For the text-containing cell, return its midpoint in (x, y) coordinate format. 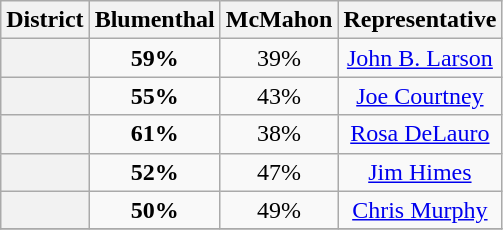
Joe Courtney (420, 96)
39% (279, 58)
McMahon (279, 20)
Chris Murphy (420, 210)
52% (154, 172)
43% (279, 96)
38% (279, 134)
Rosa DeLauro (420, 134)
61% (154, 134)
Jim Himes (420, 172)
50% (154, 210)
59% (154, 58)
John B. Larson (420, 58)
District (45, 20)
Blumenthal (154, 20)
49% (279, 210)
55% (154, 96)
Representative (420, 20)
47% (279, 172)
